Extract the [X, Y] coordinate from the center of the cell holding the provided text.  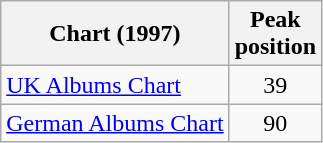
Chart (1997) [115, 34]
German Albums Chart [115, 123]
Peakposition [275, 34]
90 [275, 123]
39 [275, 85]
UK Albums Chart [115, 85]
